Return [x, y] of the center of cell containing provided text 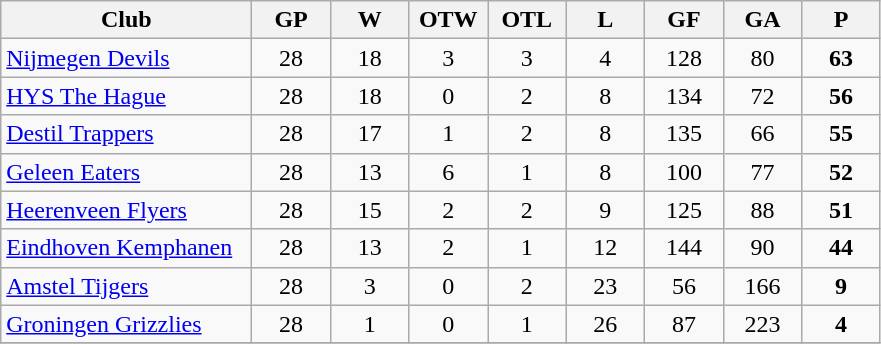
17 [370, 134]
44 [842, 248]
144 [684, 248]
GA [762, 20]
Groningen Grizzlies [126, 324]
166 [762, 286]
Geleen Eaters [126, 172]
Eindhoven Kemphanen [126, 248]
223 [762, 324]
135 [684, 134]
128 [684, 58]
Club [126, 20]
P [842, 20]
63 [842, 58]
Destil Trappers [126, 134]
90 [762, 248]
HYS The Hague [126, 96]
Heerenveen Flyers [126, 210]
Amstel Tijgers [126, 286]
88 [762, 210]
Nijmegen Devils [126, 58]
72 [762, 96]
55 [842, 134]
134 [684, 96]
15 [370, 210]
66 [762, 134]
GF [684, 20]
52 [842, 172]
W [370, 20]
GP [292, 20]
125 [684, 210]
6 [448, 172]
80 [762, 58]
26 [606, 324]
L [606, 20]
100 [684, 172]
23 [606, 286]
OTL [528, 20]
OTW [448, 20]
51 [842, 210]
12 [606, 248]
87 [684, 324]
77 [762, 172]
